From the cell containing the given text, extract its center point as [x, y] coordinate. 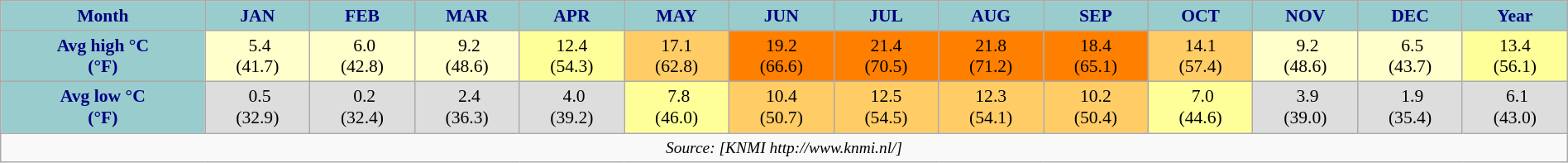
4.0 (39.2) [572, 108]
17.1 (62.8) [676, 56]
14.1 (57.4) [1201, 56]
2.4 (36.3) [466, 108]
18.4 (65.1) [1097, 56]
21.4 (70.5) [887, 56]
6.0 (42.8) [362, 56]
OCT [1201, 16]
AUG [991, 16]
Year [1515, 16]
DEC [1411, 16]
12.3 (54.1) [991, 108]
1.9 (35.4) [1411, 108]
19.2 (66.6) [781, 56]
12.5 (54.5) [887, 108]
21.8 (71.2) [991, 56]
Month [103, 16]
0.2 (32.4) [362, 108]
5.4 (41.7) [258, 56]
0.5 (32.9) [258, 108]
JUL [887, 16]
Source: [KNMI http://www.knmi.nl/] [784, 147]
7.8 (46.0) [676, 108]
Avg high °C (°F) [103, 56]
JUN [781, 16]
6.1 (43.0) [1515, 108]
10.2 (50.4) [1097, 108]
3.9 (39.0) [1305, 108]
13.4 (56.1) [1515, 56]
JAN [258, 16]
6.5 (43.7) [1411, 56]
10.4 (50.7) [781, 108]
7.0 (44.6) [1201, 108]
Avg low °C (°F) [103, 108]
MAY [676, 16]
FEB [362, 16]
SEP [1097, 16]
APR [572, 16]
MAR [466, 16]
12.4 (54.3) [572, 56]
NOV [1305, 16]
